Detect which cell encompasses the target text, then output its (X, Y) center coordinate. 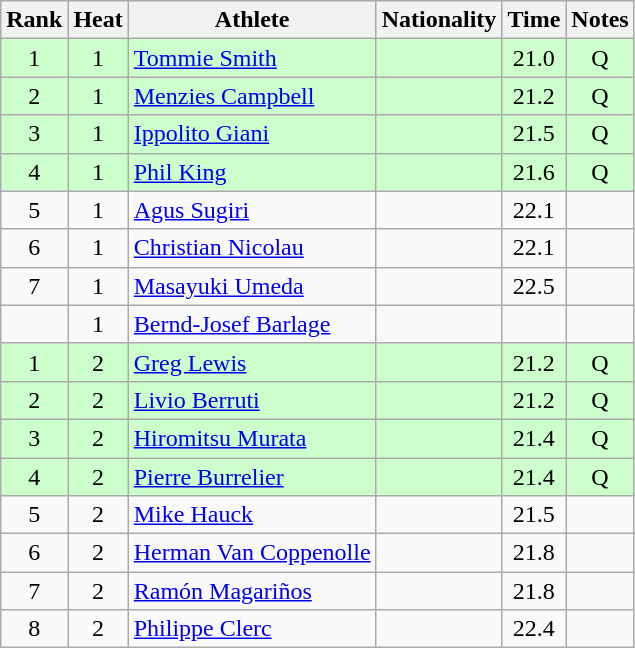
21.6 (534, 172)
8 (34, 629)
Greg Lewis (252, 362)
Menzies Campbell (252, 96)
Hiromitsu Murata (252, 438)
Livio Berruti (252, 400)
Ippolito Giani (252, 134)
Agus Sugiri (252, 210)
Rank (34, 20)
Nationality (439, 20)
Herman Van Coppenolle (252, 553)
Phil King (252, 172)
Time (534, 20)
Philippe Clerc (252, 629)
Athlete (252, 20)
Heat (98, 20)
Bernd-Josef Barlage (252, 324)
Ramón Magariños (252, 591)
Masayuki Umeda (252, 286)
22.5 (534, 286)
22.4 (534, 629)
Christian Nicolau (252, 248)
Tommie Smith (252, 58)
Mike Hauck (252, 515)
Notes (600, 20)
21.0 (534, 58)
Pierre Burrelier (252, 477)
